Determine the (x, y) coordinate at the center of the cell enclosing the given text.  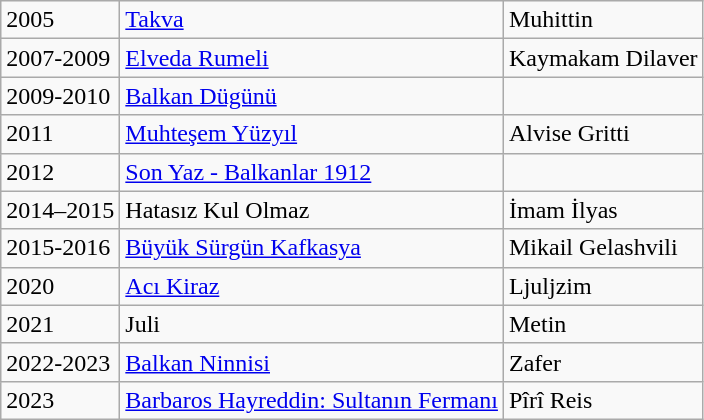
Hatasız Kul Olmaz (312, 210)
2012 (60, 172)
Acı Kiraz (312, 286)
Barbaros Hayreddin: Sultanın Fermanı (312, 400)
Muhteşem Yüzyıl (312, 134)
Pîrî Reis (603, 400)
Büyük Sürgün Kafkasya (312, 248)
2020 (60, 286)
2021 (60, 324)
Metin (603, 324)
Alvise Gritti (603, 134)
2015-2016 (60, 248)
Son Yaz - Balkanlar 1912 (312, 172)
2007-2009 (60, 58)
Balkan Ninnisi (312, 362)
Balkan Dügünü (312, 96)
2005 (60, 20)
Muhittin (603, 20)
Takva (312, 20)
2009-2010 (60, 96)
2014–2015 (60, 210)
2023 (60, 400)
Kaymakam Dilaver (603, 58)
2011 (60, 134)
Zafer (603, 362)
2022-2023 (60, 362)
Juli (312, 324)
İmam İlyas (603, 210)
Mikail Gelashvili (603, 248)
Ljuljzim (603, 286)
Elveda Rumeli (312, 58)
